From the cell containing the given text, extract its center point as [x, y] coordinate. 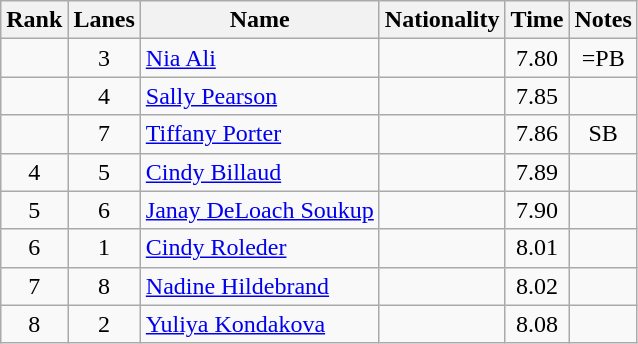
Name [260, 20]
7.85 [537, 96]
Nationality [442, 20]
Sally Pearson [260, 96]
Time [537, 20]
Notes [603, 20]
8.08 [537, 324]
1 [104, 248]
7.90 [537, 210]
8.01 [537, 248]
Janay DeLoach Soukup [260, 210]
SB [603, 134]
Yuliya Kondakova [260, 324]
=PB [603, 58]
8.02 [537, 286]
7.86 [537, 134]
7.80 [537, 58]
Nia Ali [260, 58]
3 [104, 58]
7.89 [537, 172]
Tiffany Porter [260, 134]
Cindy Billaud [260, 172]
Cindy Roleder [260, 248]
Nadine Hildebrand [260, 286]
Lanes [104, 20]
2 [104, 324]
Rank [34, 20]
